Capture the cell that displays the provided text and extract its [x, y] central coordinate. 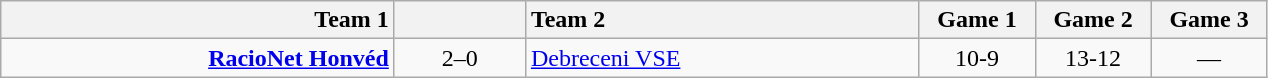
Game 3 [1209, 20]
Debreceni VSE [722, 58]
Game 2 [1093, 20]
13-12 [1093, 58]
Team 1 [198, 20]
10-9 [977, 58]
RacioNet Honvéd [198, 58]
Game 1 [977, 20]
Team 2 [722, 20]
— [1209, 58]
2–0 [460, 58]
